Pinpoint the cell where the given text exists, returning its (x, y) midpoint coordinate. 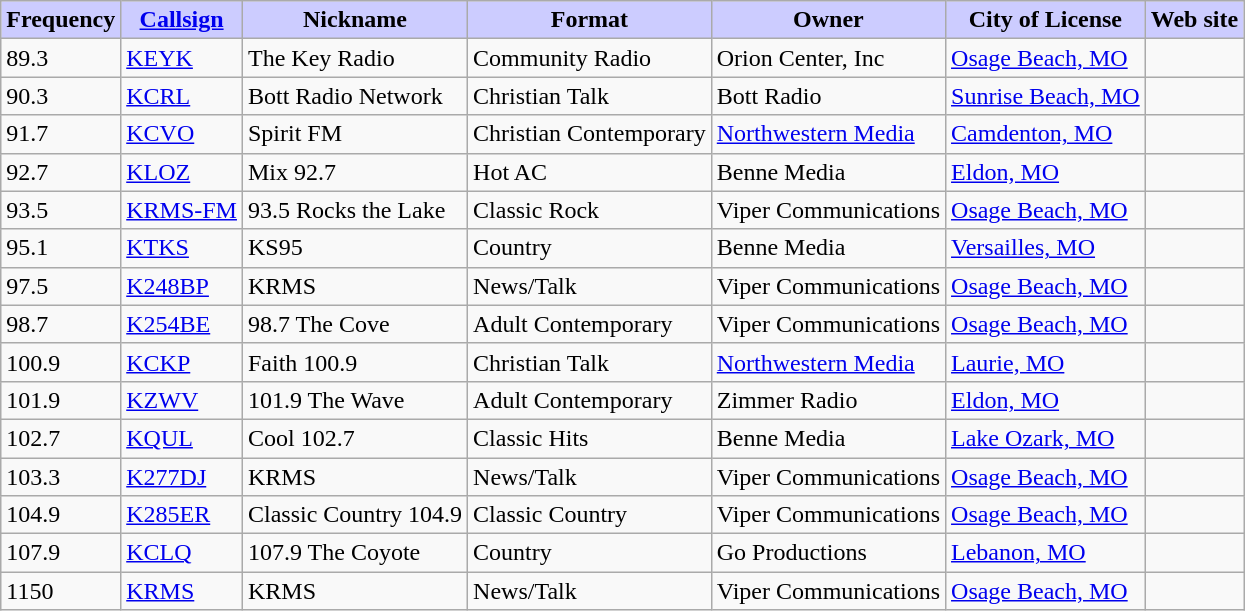
102.7 (61, 438)
Community Radio (590, 58)
Nickname (354, 20)
92.7 (61, 172)
KCKP (182, 362)
KEYK (182, 58)
KQUL (182, 438)
The Key Radio (354, 58)
K285ER (182, 515)
103.3 (61, 477)
Classic Hits (590, 438)
K248BP (182, 286)
City of License (1046, 20)
Format (590, 20)
Classic Country (590, 515)
Classic Rock (590, 210)
Faith 100.9 (354, 362)
Sunrise Beach, MO (1046, 96)
Zimmer Radio (828, 400)
Christian Contemporary (590, 134)
98.7 (61, 324)
Orion Center, Inc (828, 58)
KZWV (182, 400)
89.3 (61, 58)
K277DJ (182, 477)
Owner (828, 20)
Classic Country 104.9 (354, 515)
KCRL (182, 96)
KTKS (182, 248)
97.5 (61, 286)
91.7 (61, 134)
107.9 (61, 553)
KRMS-FM (182, 210)
101.9 (61, 400)
Callsign (182, 20)
95.1 (61, 248)
Hot AC (590, 172)
K254BE (182, 324)
93.5 Rocks the Lake (354, 210)
1150 (61, 591)
Lake Ozark, MO (1046, 438)
107.9 The Coyote (354, 553)
100.9 (61, 362)
Go Productions (828, 553)
Bott Radio (828, 96)
Camdenton, MO (1046, 134)
93.5 (61, 210)
Frequency (61, 20)
KLOZ (182, 172)
KCVO (182, 134)
KCLQ (182, 553)
90.3 (61, 96)
Bott Radio Network (354, 96)
Versailles, MO (1046, 248)
Mix 92.7 (354, 172)
Web site (1194, 20)
98.7 The Cove (354, 324)
Spirit FM (354, 134)
Lebanon, MO (1046, 553)
Laurie, MO (1046, 362)
Cool 102.7 (354, 438)
101.9 The Wave (354, 400)
KS95 (354, 248)
104.9 (61, 515)
